Identify which cell holds the provided text, then report its (x, y) central coordinate. 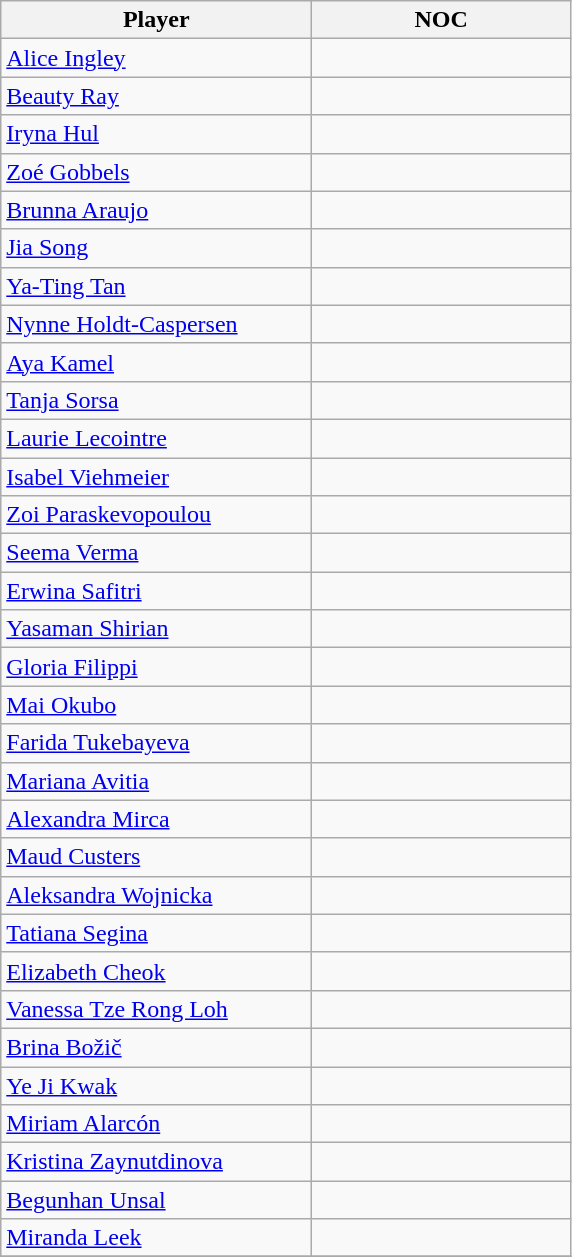
Elizabeth Cheok (156, 971)
Zoi Paraskevopoulou (156, 515)
Maud Custers (156, 857)
Brina Božič (156, 1047)
Nynne Holdt-Caspersen (156, 324)
Mai Okubo (156, 705)
Aya Kamel (156, 362)
NOC (442, 20)
Beauty Ray (156, 96)
Player (156, 20)
Alexandra Mirca (156, 819)
Isabel Viehmeier (156, 477)
Begunhan Unsal (156, 1200)
Vanessa Tze Rong Loh (156, 1009)
Jia Song (156, 248)
Brunna Araujo (156, 210)
Erwina Safitri (156, 591)
Yasaman Shirian (156, 629)
Ye Ji Kwak (156, 1085)
Tanja Sorsa (156, 400)
Kristina Zaynutdinova (156, 1162)
Gloria Filippi (156, 667)
Iryna Hul (156, 134)
Ya-Ting Tan (156, 286)
Seema Verma (156, 553)
Laurie Lecointre (156, 438)
Miranda Leek (156, 1238)
Alice Ingley (156, 58)
Aleksandra Wojnicka (156, 895)
Farida Tukebayeva (156, 743)
Zoé Gobbels (156, 172)
Tatiana Segina (156, 933)
Mariana Avitia (156, 781)
Miriam Alarcón (156, 1124)
